Search for the cell housing the specified text and yield its (X, Y) center coordinate. 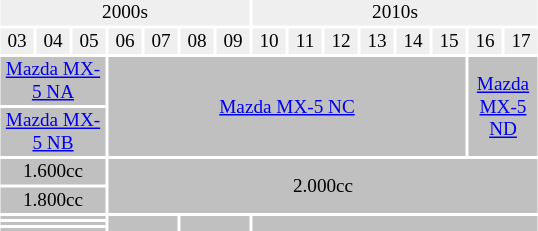
09 (232, 41)
08 (196, 41)
1.800cc (52, 201)
2.000cc (322, 186)
17 (520, 41)
13 (376, 41)
03 (16, 41)
16 (484, 41)
14 (412, 41)
Mazda MX-5 NC (286, 106)
Mazda MX-5 NA (52, 81)
Mazda MX-5 ND (502, 106)
06 (124, 41)
2010s (394, 13)
07 (160, 41)
12 (340, 41)
2000s (124, 13)
1.600cc (52, 172)
15 (448, 41)
04 (52, 41)
Mazda MX-5 NB (52, 132)
10 (268, 41)
11 (304, 41)
05 (88, 41)
